Scan for the cell matching the given text and deliver its (x, y) coordinate at center. 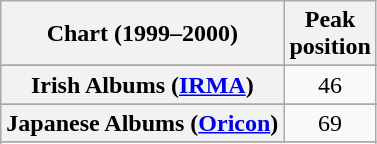
Peakposition (330, 34)
69 (330, 123)
Chart (1999–2000) (142, 34)
Irish Albums (IRMA) (142, 85)
Japanese Albums (Oricon) (142, 123)
46 (330, 85)
